Pinpoint the cell where the given text exists, returning its [x, y] midpoint coordinate. 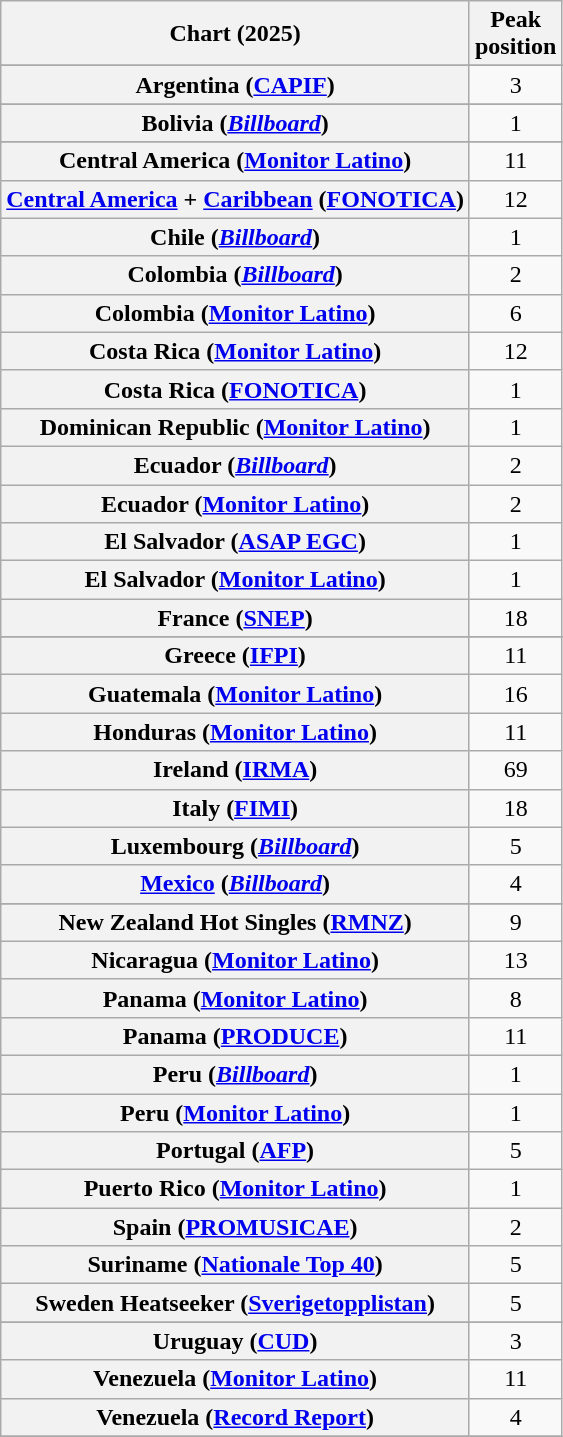
Puerto Rico (Monitor Latino) [236, 1189]
Luxembourg (Billboard) [236, 846]
Argentina (CAPIF) [236, 85]
Panama (Monitor Latino) [236, 998]
Costa Rica (FONOTICA) [236, 389]
Peru (Billboard) [236, 1074]
9 [515, 922]
Panama (PRODUCE) [236, 1036]
Peakposition [515, 34]
Ecuador (Billboard) [236, 465]
Bolivia (Billboard) [236, 123]
Costa Rica (Monitor Latino) [236, 351]
Uruguay (CUD) [236, 1341]
France (SNEP) [236, 618]
Nicaragua (Monitor Latino) [236, 960]
Spain (PROMUSICAE) [236, 1227]
Greece (IFPI) [236, 656]
8 [515, 998]
Portugal (AFP) [236, 1151]
Venezuela (Record Report) [236, 1417]
Honduras (Monitor Latino) [236, 732]
Central America (Monitor Latino) [236, 161]
Suriname (Nationale Top 40) [236, 1265]
Chart (2025) [236, 34]
Central America + Caribbean (FONOTICA) [236, 199]
New Zealand Hot Singles (RMNZ) [236, 922]
El Salvador (Monitor Latino) [236, 580]
Sweden Heatseeker (Sverigetopplistan) [236, 1303]
Italy (FIMI) [236, 808]
Guatemala (Monitor Latino) [236, 694]
13 [515, 960]
Colombia (Monitor Latino) [236, 313]
El Salvador (ASAP EGC) [236, 542]
Ireland (IRMA) [236, 770]
Peru (Monitor Latino) [236, 1113]
Mexico (Billboard) [236, 884]
Chile (Billboard) [236, 237]
Dominican Republic (Monitor Latino) [236, 427]
69 [515, 770]
Ecuador (Monitor Latino) [236, 503]
16 [515, 694]
Colombia (Billboard) [236, 275]
6 [515, 313]
Venezuela (Monitor Latino) [236, 1379]
